Extract the (X, Y) coordinate from the center of the cell holding the provided text.  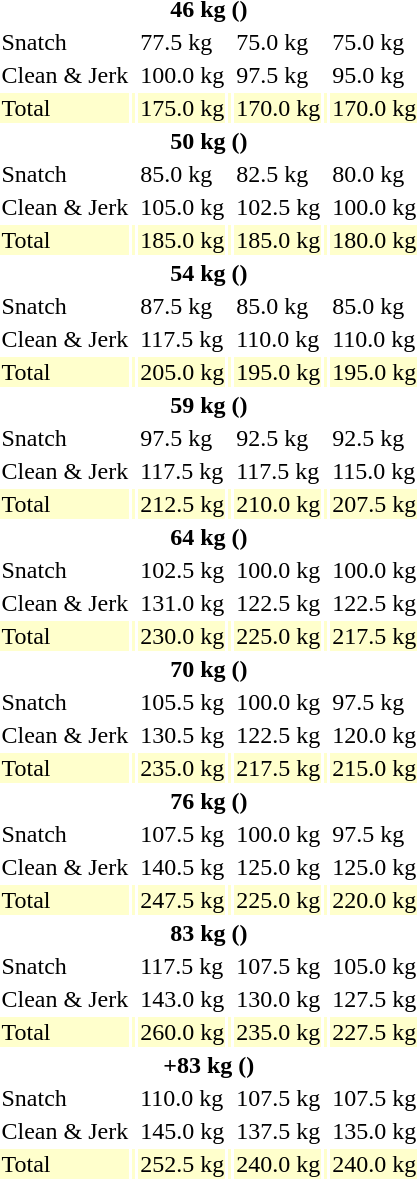
217.5 kg (278, 768)
170.0 kg (278, 108)
212.5 kg (182, 504)
105.0 kg (182, 207)
247.5 kg (182, 900)
210.0 kg (278, 504)
105.5 kg (182, 702)
252.5 kg (182, 1164)
92.5 kg (278, 438)
175.0 kg (182, 108)
195.0 kg (278, 372)
260.0 kg (182, 1032)
130.5 kg (182, 735)
125.0 kg (278, 867)
137.5 kg (278, 1131)
205.0 kg (182, 372)
143.0 kg (182, 999)
145.0 kg (182, 1131)
75.0 kg (278, 42)
82.5 kg (278, 174)
140.5 kg (182, 867)
130.0 kg (278, 999)
240.0 kg (278, 1164)
131.0 kg (182, 603)
87.5 kg (182, 306)
230.0 kg (182, 636)
77.5 kg (182, 42)
